Scan for the cell matching the given text and deliver its [x, y] coordinate at center. 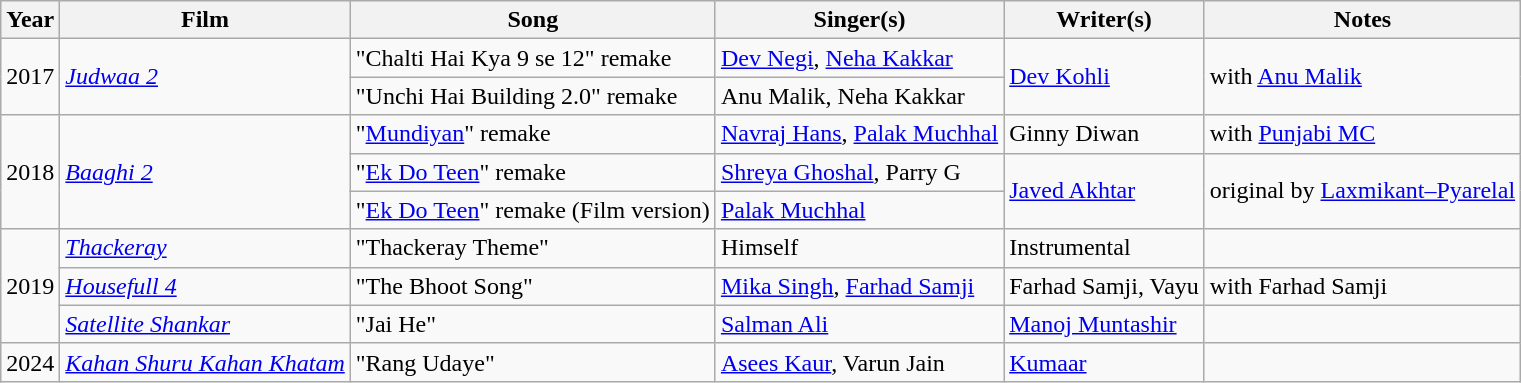
"Mundiyan" remake [532, 134]
Farhad Samji, Vayu [1104, 286]
Anu Malik, Neha Kakkar [859, 96]
Palak Muchhal [859, 210]
"Jai He" [532, 324]
Dev Negi, Neha Kakkar [859, 58]
Dev Kohli [1104, 77]
Housefull 4 [205, 286]
Film [205, 20]
Navraj Hans, Palak Muchhal [859, 134]
Baaghi 2 [205, 172]
Notes [1362, 20]
with Farhad Samji [1362, 286]
Thackeray [205, 248]
"Unchi Hai Building 2.0" remake [532, 96]
Manoj Muntashir [1104, 324]
"Rang Udaye" [532, 362]
Shreya Ghoshal, Parry G [859, 172]
Himself [859, 248]
with Anu Malik [1362, 77]
"Chalti Hai Kya 9 se 12" remake [532, 58]
2018 [30, 172]
2017 [30, 77]
Singer(s) [859, 20]
Year [30, 20]
2024 [30, 362]
Mika Singh, Farhad Samji [859, 286]
"Ek Do Teen" remake [532, 172]
with Punjabi MC [1362, 134]
"The Bhoot Song" [532, 286]
Instrumental [1104, 248]
"Thackeray Theme" [532, 248]
Kumaar [1104, 362]
Satellite Shankar [205, 324]
"Ek Do Teen" remake (Film version) [532, 210]
Writer(s) [1104, 20]
original by Laxmikant–Pyarelal [1362, 191]
Kahan Shuru Kahan Khatam [205, 362]
Javed Akhtar [1104, 191]
Ginny Diwan [1104, 134]
Asees Kaur, Varun Jain [859, 362]
2019 [30, 286]
Salman Ali [859, 324]
Song [532, 20]
Judwaa 2 [205, 77]
